From the cell containing the given text, extract its center point as [X, Y] coordinate. 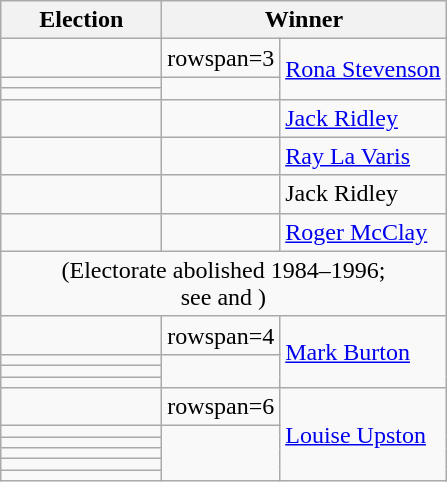
Winner [304, 20]
Louise Upston [363, 434]
rowspan=4 [221, 335]
Mark Burton [363, 352]
Rona Stevenson [363, 69]
rowspan=3 [221, 58]
Election [82, 20]
Roger McClay [363, 232]
rowspan=6 [221, 407]
(Electorate abolished 1984–1996;see and ) [224, 284]
Ray La Varis [363, 156]
